Return [x, y] of the center of cell containing provided text 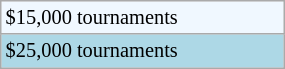
$15,000 tournaments [142, 17]
$25,000 tournaments [142, 51]
